Search for the cell housing the specified text and yield its [x, y] center coordinate. 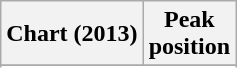
Chart (2013) [72, 34]
Peakposition [189, 34]
